Detect which cell encompasses the target text, then output its (X, Y) center coordinate. 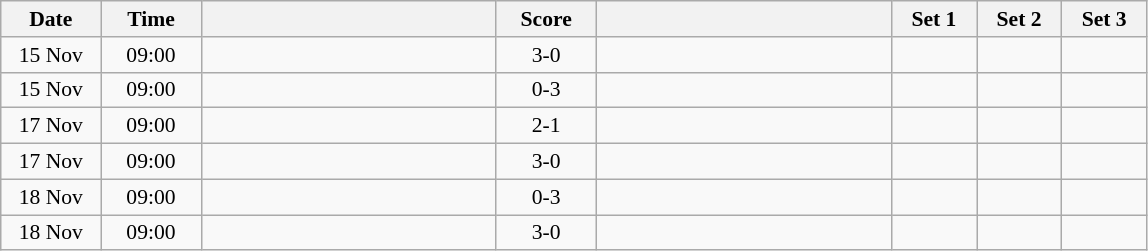
Set 3 (1104, 19)
Score (546, 19)
2-1 (546, 126)
Set 1 (934, 19)
Time (151, 19)
Date (51, 19)
Set 2 (1018, 19)
